Extract the [x, y] coordinate from the center of the cell holding the provided text.  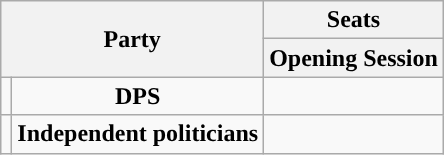
Seats [354, 20]
Opening Session [354, 58]
Independent politicians [138, 134]
Party [132, 39]
DPS [138, 96]
